Provide the [x, y] coordinate of the cell's center where the given text is located.  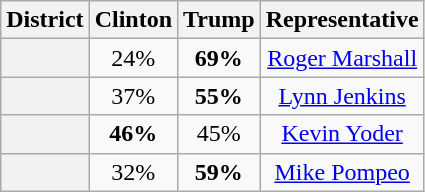
Kevin Yoder [342, 134]
45% [220, 134]
Representative [342, 20]
Trump [220, 20]
District [45, 20]
Roger Marshall [342, 58]
32% [133, 172]
37% [133, 96]
Clinton [133, 20]
55% [220, 96]
46% [133, 134]
Mike Pompeo [342, 172]
Lynn Jenkins [342, 96]
59% [220, 172]
69% [220, 58]
24% [133, 58]
